Output the (X, Y) coordinate of the center of the cell containing the given text.  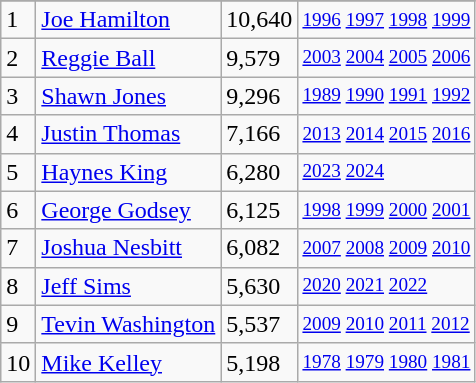
1998 1999 2000 2001 (386, 210)
Shawn Jones (128, 96)
6,280 (260, 172)
2003 2004 2005 2006 (386, 58)
5,630 (260, 286)
6,082 (260, 248)
10,640 (260, 20)
Tevin Washington (128, 324)
10 (18, 362)
8 (18, 286)
2020 2021 2022 (386, 286)
9 (18, 324)
George Godsey (128, 210)
1978 1979 1980 1981 (386, 362)
6,125 (260, 210)
Reggie Ball (128, 58)
Joshua Nesbitt (128, 248)
7,166 (260, 134)
2 (18, 58)
5,537 (260, 324)
Mike Kelley (128, 362)
2009 2010 2011 2012 (386, 324)
2007 2008 2009 2010 (386, 248)
9,296 (260, 96)
1 (18, 20)
1989 1990 1991 1992 (386, 96)
7 (18, 248)
2013 2014 2015 2016 (386, 134)
9,579 (260, 58)
5 (18, 172)
6 (18, 210)
Joe Hamilton (128, 20)
1996 1997 1998 1999 (386, 20)
5,198 (260, 362)
3 (18, 96)
Justin Thomas (128, 134)
Jeff Sims (128, 286)
2023 2024 (386, 172)
Haynes King (128, 172)
4 (18, 134)
